Provide the [x, y] coordinate of the cell's center where the given text is located.  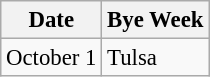
Tulsa [156, 58]
October 1 [52, 58]
Date [52, 20]
Bye Week [156, 20]
